For the text-containing cell, return its midpoint in [X, Y] coordinate format. 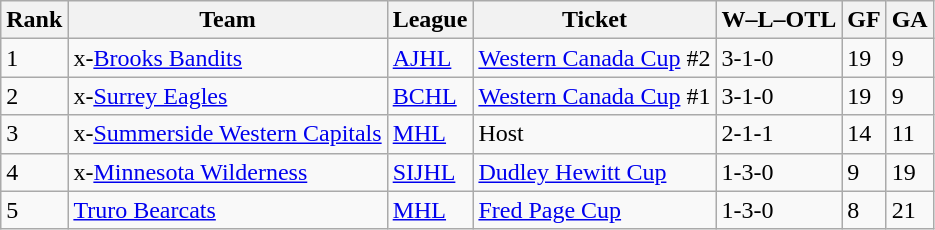
BCHL [430, 96]
x-Brooks Bandits [228, 58]
W–L–OTL [779, 20]
Western Canada Cup #1 [594, 96]
SIJHL [430, 172]
Dudley Hewitt Cup [594, 172]
Truro Bearcats [228, 210]
League [430, 20]
11 [910, 134]
Ticket [594, 20]
Fred Page Cup [594, 210]
x-Surrey Eagles [228, 96]
2 [34, 96]
x-Minnesota Wilderness [228, 172]
GF [864, 20]
AJHL [430, 58]
3 [34, 134]
GA [910, 20]
Western Canada Cup #2 [594, 58]
5 [34, 210]
Team [228, 20]
Host [594, 134]
21 [910, 210]
1 [34, 58]
4 [34, 172]
14 [864, 134]
2-1-1 [779, 134]
x-Summerside Western Capitals [228, 134]
Rank [34, 20]
8 [864, 210]
